From the cell containing the given text, extract its center point as [X, Y] coordinate. 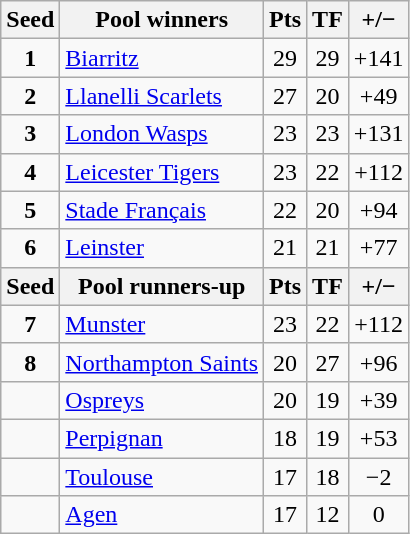
Stade Français [162, 210]
Perpignan [162, 438]
Munster [162, 324]
1 [30, 58]
+49 [378, 96]
Leinster [162, 248]
Leicester Tigers [162, 172]
6 [30, 248]
Agen [162, 515]
8 [30, 362]
+39 [378, 400]
Toulouse [162, 477]
−2 [378, 477]
2 [30, 96]
3 [30, 134]
5 [30, 210]
+141 [378, 58]
London Wasps [162, 134]
Ospreys [162, 400]
Pool runners-up [162, 286]
4 [30, 172]
Northampton Saints [162, 362]
Biarritz [162, 58]
7 [30, 324]
+96 [378, 362]
Pool winners [162, 20]
+94 [378, 210]
+131 [378, 134]
+77 [378, 248]
Llanelli Scarlets [162, 96]
0 [378, 515]
12 [328, 515]
+53 [378, 438]
